Search for the cell housing the specified text and yield its (x, y) center coordinate. 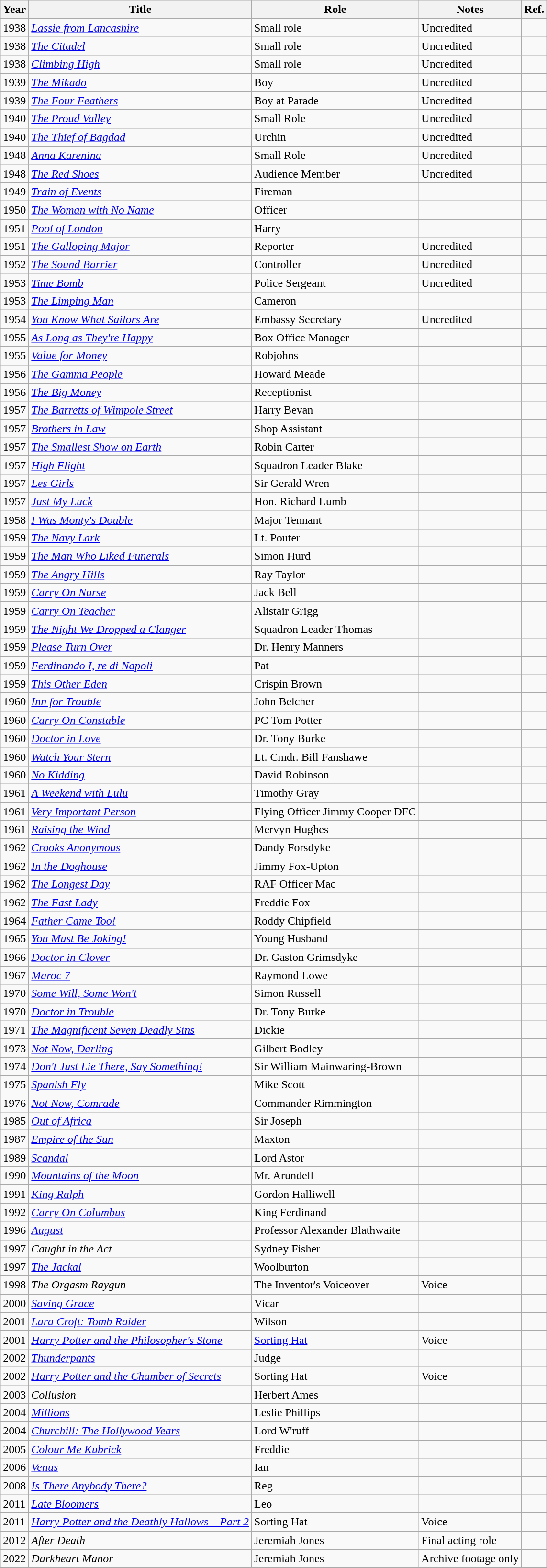
1973 (14, 1048)
Mr. Arundell (335, 1176)
1998 (14, 1285)
Judge (335, 1358)
The Navy Lark (140, 538)
Squadron Leader Thomas (335, 629)
Ray Taylor (335, 575)
Train of Events (140, 192)
I Was Monty's Double (140, 519)
Just My Luck (140, 501)
Harry Potter and the Philosopher's Stone (140, 1340)
Anna Karenina (140, 155)
Police Sergeant (335, 283)
Alistair Grigg (335, 611)
The Longest Day (140, 884)
Inn for Trouble (140, 702)
The Four Feathers (140, 101)
1990 (14, 1176)
Sir Gerald Wren (335, 483)
Young Husband (335, 939)
High Flight (140, 465)
Carry On Columbus (140, 1212)
The Night We Dropped a Clanger (140, 629)
Some Will, Some Won't (140, 993)
Woolburton (335, 1267)
Gordon Halliwell (335, 1194)
Lord W'ruff (335, 1431)
Robin Carter (335, 447)
Carry On Teacher (140, 611)
Dr. Gaston Grimsdyke (335, 957)
Out of Africa (140, 1121)
The Magnificent Seven Deadly Sins (140, 1030)
1976 (14, 1103)
Timothy Gray (335, 793)
Harry (335, 228)
2022 (14, 1558)
Very Important Person (140, 812)
Darkheart Manor (140, 1558)
Boy at Parade (335, 101)
1967 (14, 975)
Hon. Richard Lumb (335, 501)
1985 (14, 1121)
Ian (335, 1467)
Late Bloomers (140, 1504)
Mountains of the Moon (140, 1176)
Jack Bell (335, 593)
Value for Money (140, 356)
Howard Meade (335, 374)
1991 (14, 1194)
1950 (14, 210)
The Barretts of Wimpole Street (140, 410)
Crooks Anonymous (140, 848)
1996 (14, 1230)
2005 (14, 1449)
The Inventor's Voiceover (335, 1285)
1954 (14, 319)
Not Now, Darling (140, 1048)
Officer (335, 210)
Spanish Fly (140, 1084)
The Angry Hills (140, 575)
Freddie (335, 1449)
Mike Scott (335, 1084)
Vicar (335, 1303)
Professor Alexander Blathwaite (335, 1230)
Audience Member (335, 173)
As Long as They're Happy (140, 338)
Saving Grace (140, 1303)
Fireman (335, 192)
2006 (14, 1467)
The Jackal (140, 1267)
Notes (470, 10)
The Fast Lady (140, 902)
Title (140, 10)
After Death (140, 1540)
Climbing High (140, 64)
RAF Officer Mac (335, 884)
John Belcher (335, 702)
August (140, 1230)
Sydney Fisher (335, 1249)
The Man Who Liked Funerals (140, 556)
David Robinson (335, 775)
Father Came Too! (140, 921)
In the Doghouse (140, 866)
Roddy Chipfield (335, 921)
The Big Money (140, 392)
Maxton (335, 1139)
Mervyn Hughes (335, 830)
Herbert Ames (335, 1395)
King Ferdinand (335, 1212)
Don't Just Lie There, Say Something! (140, 1066)
Cameron (335, 301)
The Smallest Show on Earth (140, 447)
The Red Shoes (140, 173)
Empire of the Sun (140, 1139)
Robjohns (335, 356)
1958 (14, 519)
1974 (14, 1066)
2000 (14, 1303)
You Know What Sailors Are (140, 319)
You Must Be Joking! (140, 939)
Ferdinando I, re di Napoli (140, 666)
Leslie Phillips (335, 1413)
Dandy Forsdyke (335, 848)
Crispin Brown (335, 684)
Reg (335, 1486)
Harry Potter and the Chamber of Secrets (140, 1376)
Sir Joseph (335, 1121)
Role (335, 10)
No Kidding (140, 775)
This Other Eden (140, 684)
Time Bomb (140, 283)
Pool of London (140, 228)
The Galloping Major (140, 247)
Leo (335, 1504)
Embassy Secretary (335, 319)
Please Turn Over (140, 647)
1949 (14, 192)
The Woman with No Name (140, 210)
1964 (14, 921)
Urchin (335, 137)
Caught in the Act (140, 1249)
Doctor in Clover (140, 957)
Dickie (335, 1030)
Venus (140, 1467)
Controller (335, 265)
Carry On Nurse (140, 593)
The Limping Man (140, 301)
Not Now, Comrade (140, 1103)
Reporter (335, 247)
The Orgasm Raygun (140, 1285)
Ref. (534, 10)
1992 (14, 1212)
Is There Anybody There? (140, 1486)
Watch Your Stern (140, 756)
Harry Bevan (335, 410)
1966 (14, 957)
Churchill: The Hollywood Years (140, 1431)
Raymond Lowe (335, 975)
Simon Hurd (335, 556)
Jimmy Fox-Upton (335, 866)
The Citadel (140, 46)
Harry Potter and the Deathly Hallows – Part 2 (140, 1522)
Simon Russell (335, 993)
Receptionist (335, 392)
1965 (14, 939)
1971 (14, 1030)
The Sound Barrier (140, 265)
Colour Me Kubrick (140, 1449)
Raising the Wind (140, 830)
Lara Croft: Tomb Raider (140, 1321)
1952 (14, 265)
The Thief of Bagdad (140, 137)
The Gamma People (140, 374)
Maroc 7 (140, 975)
Lassie from Lancashire (140, 28)
Shop Assistant (335, 429)
Box Office Manager (335, 338)
Squadron Leader Blake (335, 465)
1987 (14, 1139)
Flying Officer Jimmy Cooper DFC (335, 812)
Doctor in Trouble (140, 1012)
1989 (14, 1158)
Final acting role (470, 1540)
Doctor in Love (140, 738)
Freddie Fox (335, 902)
Major Tennant (335, 519)
Scandal (140, 1158)
Pat (335, 666)
Gilbert Bodley (335, 1048)
Dr. Henry Manners (335, 647)
The Proud Valley (140, 119)
Lt. Cmdr. Bill Fanshawe (335, 756)
Collusion (140, 1395)
2012 (14, 1540)
Millions (140, 1413)
Lord Astor (335, 1158)
The Mikado (140, 82)
2008 (14, 1486)
Lt. Pouter (335, 538)
Les Girls (140, 483)
Sir William Mainwaring-Brown (335, 1066)
Boy (335, 82)
2003 (14, 1395)
Wilson (335, 1321)
Year (14, 10)
A Weekend with Lulu (140, 793)
King Ralph (140, 1194)
Archive footage only (470, 1558)
Brothers in Law (140, 429)
Commander Rimmington (335, 1103)
Carry On Constable (140, 720)
PC Tom Potter (335, 720)
Thunderpants (140, 1358)
1975 (14, 1084)
